Search for the cell housing the specified text and yield its (X, Y) center coordinate. 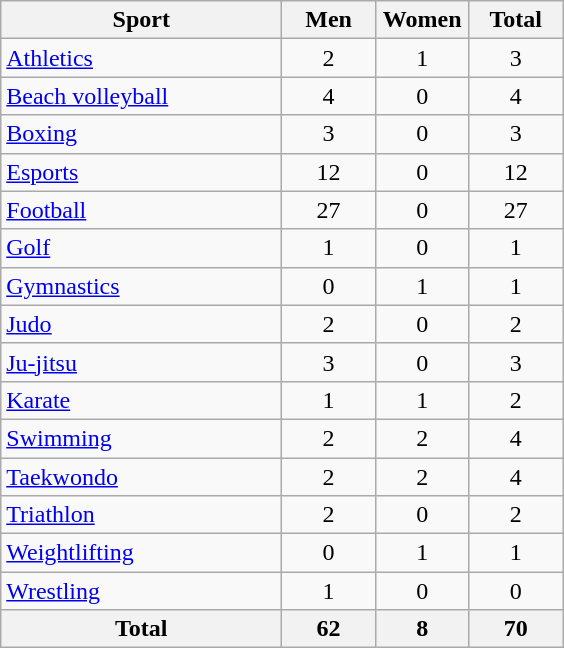
Athletics (142, 58)
Taekwondo (142, 477)
Golf (142, 248)
Judo (142, 324)
Triathlon (142, 515)
Boxing (142, 134)
Sport (142, 20)
62 (329, 629)
Beach volleyball (142, 96)
70 (516, 629)
Weightlifting (142, 553)
Men (329, 20)
Swimming (142, 438)
Wrestling (142, 591)
8 (422, 629)
Gymnastics (142, 286)
Football (142, 210)
Women (422, 20)
Karate (142, 400)
Esports (142, 172)
Ju-jitsu (142, 362)
